Return the (x, y) coordinate for the center point of the cell that contains the specified text.  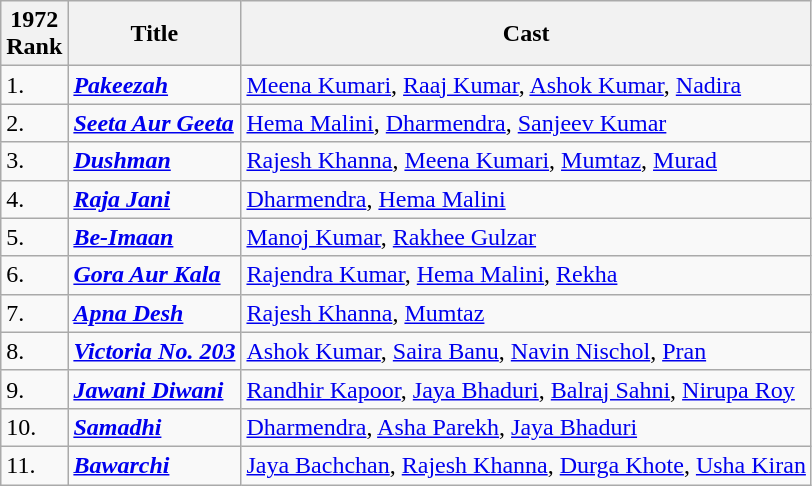
Hema Malini, Dharmendra, Sanjeev Kumar (526, 123)
2. (34, 123)
Dharmendra, Hema Malini (526, 199)
Title (154, 34)
Rajesh Khanna, Mumtaz (526, 313)
4. (34, 199)
Jawani Diwani (154, 389)
Bawarchi (154, 465)
Ashok Kumar, Saira Banu, Navin Nischol, Pran (526, 351)
Dharmendra, Asha Parekh, Jaya Bhaduri (526, 427)
Meena Kumari, Raaj Kumar, Ashok Kumar, Nadira (526, 85)
10. (34, 427)
Jaya Bachchan, Rajesh Khanna, Durga Khote, Usha Kiran (526, 465)
Dushman (154, 161)
7. (34, 313)
Victoria No. 203 (154, 351)
5. (34, 237)
Seeta Aur Geeta (154, 123)
11. (34, 465)
1972Rank (34, 34)
Randhir Kapoor, Jaya Bhaduri, Balraj Sahni, Nirupa Roy (526, 389)
Rajesh Khanna, Meena Kumari, Mumtaz, Murad (526, 161)
Manoj Kumar, Rakhee Gulzar (526, 237)
Raja Jani (154, 199)
Apna Desh (154, 313)
Samadhi (154, 427)
Be-Imaan (154, 237)
Rajendra Kumar, Hema Malini, Rekha (526, 275)
3. (34, 161)
Gora Aur Kala (154, 275)
Pakeezah (154, 85)
6. (34, 275)
8. (34, 351)
9. (34, 389)
1. (34, 85)
Cast (526, 34)
